Identify which cell holds the provided text, then report its (X, Y) central coordinate. 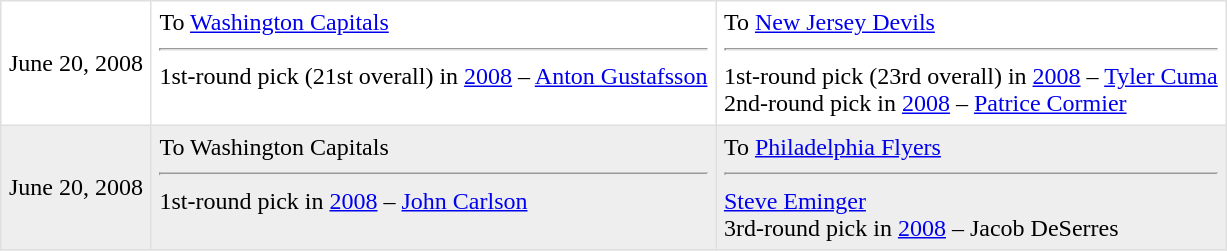
To Washington Capitals 1st-round pick (21st overall) in 2008 – Anton Gustafsson (433, 63)
To Washington Capitals 1st-round pick in 2008 – John Carlson (433, 187)
To Philadelphia Flyers Steve Eminger3rd-round pick in 2008 – Jacob DeSerres (971, 187)
To New Jersey Devils 1st-round pick (23rd overall) in 2008 – Tyler Cuma2nd-round pick in 2008 – Patrice Cormier (971, 63)
